For the text-containing cell, return its midpoint in (x, y) coordinate format. 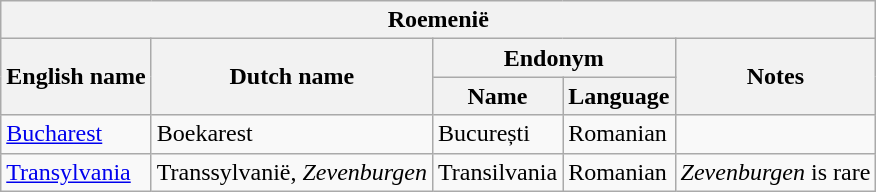
Language (619, 96)
Dutch name (292, 77)
Endonym (554, 58)
Transylvania (76, 172)
Transsylvanië, Zevenburgen (292, 172)
Name (497, 96)
English name (76, 77)
Bucharest (76, 134)
Boekarest (292, 134)
Zevenburgen is rare (776, 172)
Roemenië (438, 20)
Notes (776, 77)
Transilvania (497, 172)
București (497, 134)
